Extract the [x, y] coordinate from the center of the cell holding the provided text.  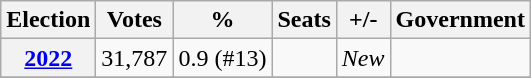
+/- [363, 20]
% [222, 20]
Election [48, 20]
31,787 [134, 58]
2022 [48, 58]
Seats [304, 20]
Government [460, 20]
New [363, 58]
0.9 (#13) [222, 58]
Votes [134, 20]
